Pinpoint the cell where the given text exists, returning its (X, Y) midpoint coordinate. 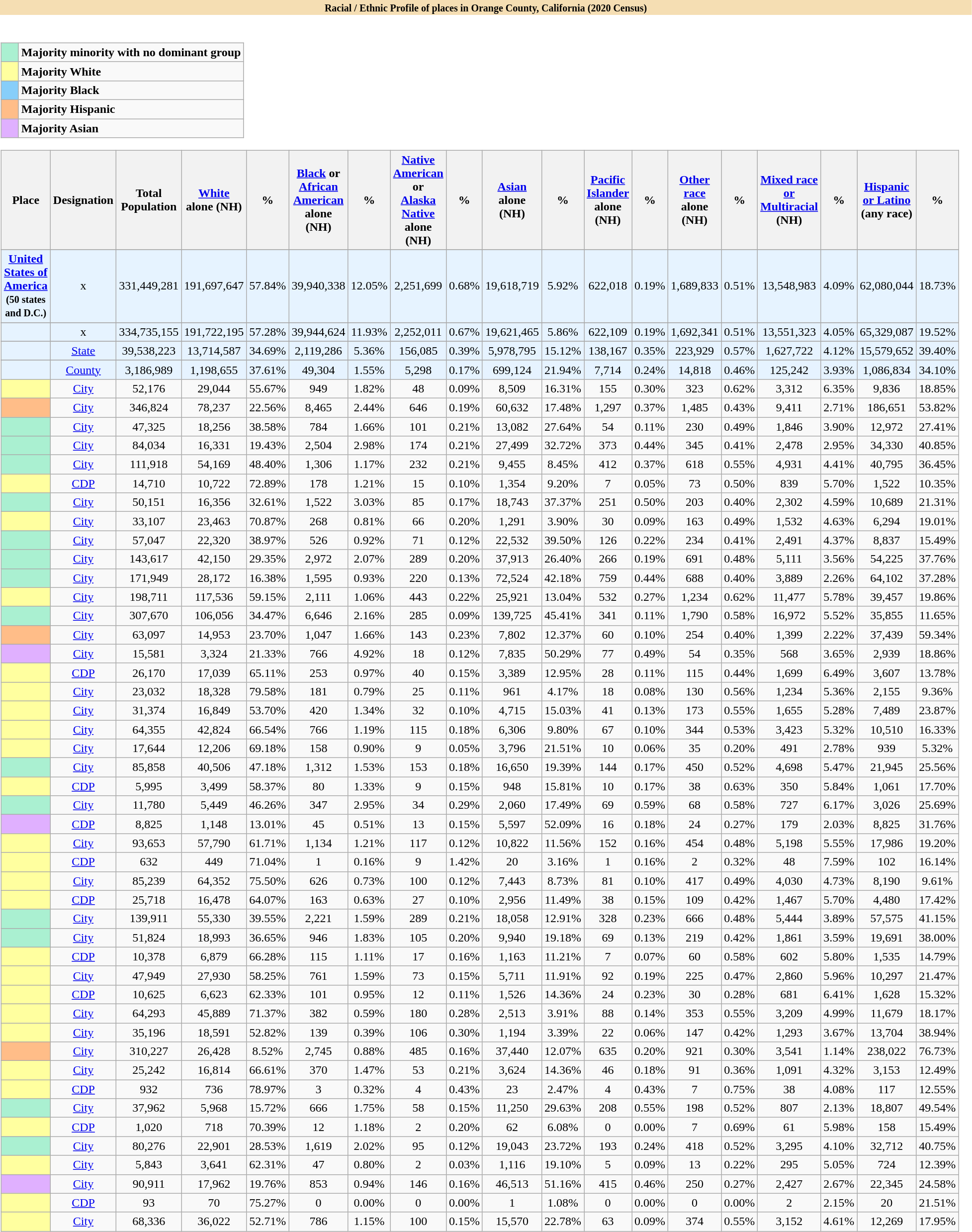
37,913 (512, 559)
10.35% (938, 483)
76.73% (938, 1051)
2.26% (839, 578)
5,978,795 (512, 351)
55,330 (214, 919)
3.16% (563, 862)
203 (695, 502)
18,807 (887, 1108)
7,714 (608, 370)
52,176 (149, 388)
0.68% (464, 286)
5.86% (563, 332)
42,824 (214, 730)
80,276 (149, 1146)
11,250 (512, 1108)
220 (418, 578)
3,186,989 (149, 370)
17.95% (938, 1222)
5,843 (149, 1165)
37.37% (563, 502)
40,506 (214, 767)
921 (695, 1051)
1,655 (790, 710)
29,044 (214, 388)
34.10% (938, 370)
59.15% (267, 597)
15,570 (512, 1222)
139 (318, 1032)
3.65% (839, 654)
3.91% (563, 1013)
50,151 (149, 502)
180 (418, 1013)
72.89% (267, 483)
761 (318, 975)
0.93% (369, 578)
1.42% (464, 862)
13.01% (267, 824)
0.80% (369, 1165)
417 (695, 881)
0.03% (464, 1165)
16,331 (214, 446)
60,632 (512, 407)
139,725 (512, 616)
39,940,338 (318, 286)
61 (790, 1127)
28.53% (267, 1146)
45,889 (214, 1013)
198,711 (149, 597)
4.61% (839, 1222)
179 (790, 824)
2.98% (369, 446)
0.92% (369, 540)
16,478 (214, 900)
14,953 (214, 635)
146 (418, 1184)
6.08% (563, 1127)
250 (695, 1184)
21.31% (938, 502)
Majority minority with no dominant group (131, 52)
21.94% (563, 370)
622,018 (608, 286)
9.36% (938, 691)
18.86% (938, 654)
27 (418, 900)
51.16% (563, 1184)
268 (318, 521)
6,879 (214, 956)
1.34% (369, 710)
370 (318, 1070)
3,026 (887, 805)
5.98% (839, 1127)
12.37% (563, 635)
3.39% (563, 1032)
219 (695, 938)
3,423 (790, 730)
93,653 (149, 843)
Hispanic or Latino (any race) (887, 200)
0.75% (740, 1089)
2.47% (563, 1089)
27,930 (214, 975)
346,824 (149, 407)
3,153 (887, 1070)
11,679 (887, 1013)
Designation (83, 200)
12.49% (938, 1070)
57,790 (214, 843)
51,824 (149, 938)
16 (608, 824)
1,163 (512, 956)
17.49% (563, 805)
331,449,281 (149, 286)
27.64% (563, 426)
1,020 (149, 1127)
Majority Hispanic (131, 109)
1.82% (369, 388)
85,239 (149, 881)
1,306 (318, 465)
5,449 (214, 805)
40.75% (938, 1146)
32,712 (887, 1146)
1,116 (512, 1165)
53.82% (938, 407)
2.07% (369, 559)
382 (318, 1013)
420 (318, 710)
25 (418, 691)
15.12% (563, 351)
Black or African American alone (NH) (318, 200)
19.76% (267, 1184)
3,499 (214, 786)
19,043 (512, 1146)
1,861 (790, 938)
807 (790, 1108)
39,457 (887, 597)
5.47% (839, 767)
3,152 (790, 1222)
253 (318, 672)
19.43% (267, 446)
18.85% (938, 388)
38.00% (938, 938)
9.20% (563, 483)
25,921 (512, 597)
0.90% (369, 749)
48.40% (267, 465)
646 (418, 407)
31,374 (149, 710)
2,252,011 (418, 332)
699,124 (512, 370)
85,858 (149, 767)
4,931 (790, 465)
418 (695, 1146)
28,172 (214, 578)
93 (149, 1203)
0.07% (649, 956)
36.65% (267, 938)
3,541 (790, 1051)
64,293 (149, 1013)
22,532 (512, 540)
238,022 (887, 1051)
37,440 (512, 1051)
1,692,341 (695, 332)
37,439 (887, 635)
70.39% (267, 1127)
18,591 (214, 1032)
2,060 (512, 805)
8,465 (318, 407)
8.45% (563, 465)
4.17% (563, 691)
71 (418, 540)
19.52% (938, 332)
15.72% (267, 1108)
11.65% (938, 616)
12.07% (563, 1051)
6.17% (839, 805)
White alone (NH) (214, 200)
18,256 (214, 426)
34.69% (267, 351)
3,889 (790, 578)
341 (608, 616)
19.86% (938, 597)
12.39% (938, 1165)
688 (695, 578)
8.73% (563, 881)
13,714,587 (214, 351)
1.75% (369, 1108)
57,575 (887, 919)
10,510 (887, 730)
1,535 (887, 956)
75.27% (267, 1203)
11.56% (563, 843)
454 (695, 843)
47.18% (267, 767)
350 (790, 786)
22,901 (214, 1146)
2,513 (512, 1013)
19,691 (887, 938)
285 (418, 616)
5,968 (214, 1108)
77 (608, 654)
14,818 (695, 370)
1,485 (695, 407)
3,624 (512, 1070)
1,399 (790, 635)
7.59% (839, 862)
Other race alone (NH) (695, 200)
9,940 (512, 938)
12.55% (938, 1089)
14,710 (149, 483)
34 (418, 805)
1,595 (318, 578)
0.53% (740, 730)
147 (695, 1032)
39.50% (563, 540)
17.70% (938, 786)
191,722,195 (214, 332)
52.82% (267, 1032)
786 (318, 1222)
42,150 (214, 559)
23 (512, 1089)
16,849 (214, 710)
5,298 (418, 370)
16,972 (790, 616)
225 (695, 975)
485 (418, 1051)
Majority Black (131, 90)
25.56% (938, 767)
69.18% (267, 749)
54,169 (214, 465)
36.45% (938, 465)
17,644 (149, 749)
65,329,087 (887, 332)
Racial / Ethnic Profile of places in Orange County, California (2020 Census) (486, 7)
State (83, 351)
191,697,647 (214, 286)
2,860 (790, 975)
63,097 (149, 635)
36,022 (214, 1222)
759 (608, 578)
4,715 (512, 710)
81 (608, 881)
23.87% (938, 710)
691 (695, 559)
1,194 (512, 1032)
66.28% (267, 956)
251 (608, 502)
946 (318, 938)
932 (149, 1089)
70 (214, 1203)
130 (695, 691)
1.47% (369, 1070)
345 (695, 446)
3.59% (839, 938)
61.71% (267, 843)
5,597 (512, 824)
68,336 (149, 1222)
38.94% (938, 1032)
2,427 (790, 1184)
5.78% (839, 597)
57.84% (267, 286)
Pacific Islander alone (NH) (608, 200)
6,294 (887, 521)
1.11% (369, 956)
125,242 (790, 370)
6.41% (839, 994)
9,836 (887, 388)
8,190 (887, 881)
1,628 (887, 994)
171,949 (149, 578)
602 (790, 956)
2,745 (318, 1051)
40 (418, 672)
526 (318, 540)
1,297 (608, 407)
5.80% (839, 956)
13.78% (938, 672)
415 (608, 1184)
344 (695, 730)
1,699 (790, 672)
1,148 (214, 824)
626 (318, 881)
4,030 (790, 881)
13,551,323 (790, 332)
21,945 (887, 767)
1,086,834 (887, 370)
37.28% (938, 578)
32.72% (563, 446)
17,986 (887, 843)
618 (695, 465)
412 (608, 465)
Native American or Alaska Native alone (NH) (418, 200)
18,993 (214, 938)
5.92% (563, 286)
4.12% (839, 351)
1,061 (887, 786)
198 (695, 1108)
12,972 (887, 426)
49,304 (318, 370)
7,489 (887, 710)
681 (790, 994)
47,325 (149, 426)
139,911 (149, 919)
4,480 (887, 900)
52.71% (267, 1222)
18.17% (938, 1013)
35 (695, 749)
5,198 (790, 843)
1,467 (790, 900)
2,155 (887, 691)
232 (418, 465)
939 (887, 749)
70.87% (267, 521)
5,995 (149, 786)
4.99% (839, 1013)
15.03% (563, 710)
5.84% (839, 786)
7,443 (512, 881)
3,607 (887, 672)
39.40% (938, 351)
16.14% (938, 862)
11,477 (790, 597)
2.67% (839, 1184)
2.78% (839, 749)
85 (418, 502)
2.02% (369, 1146)
11.93% (369, 332)
45.41% (563, 616)
47,949 (149, 975)
1.83% (369, 938)
5.96% (839, 975)
0.94% (369, 1184)
3,389 (512, 672)
3,295 (790, 1146)
491 (790, 749)
784 (318, 426)
223,929 (695, 351)
United States of America (50 states and D.C.) (26, 286)
144 (608, 767)
18.73% (938, 286)
1.14% (839, 1051)
Place (26, 200)
2,302 (790, 502)
1.18% (369, 1127)
52.09% (563, 824)
19.20% (938, 843)
5,111 (790, 559)
72,524 (512, 578)
19,618,719 (512, 286)
173 (695, 710)
62.33% (267, 994)
78,237 (214, 407)
16.33% (938, 730)
1.17% (369, 465)
45 (318, 824)
0.29% (464, 805)
75.50% (267, 881)
19,621,465 (512, 332)
53 (418, 1070)
Majority Asian (131, 128)
0.88% (369, 1051)
0.08% (649, 691)
234 (695, 540)
193 (608, 1146)
5.05% (839, 1165)
46,513 (512, 1184)
6,623 (214, 994)
57,047 (149, 540)
54,225 (887, 559)
5 (608, 1165)
62.31% (267, 1165)
42.18% (563, 578)
27.41% (938, 426)
1,627,722 (790, 351)
3,209 (790, 1013)
1,091 (790, 1070)
46 (608, 1070)
0.47% (740, 975)
0.57% (740, 351)
Total Population (149, 200)
15,579,652 (887, 351)
27,499 (512, 446)
40.85% (938, 446)
25.69% (938, 805)
0.36% (740, 1070)
71.04% (267, 862)
1,312 (318, 767)
635 (608, 1051)
10,625 (149, 994)
92 (608, 975)
1,293 (790, 1032)
7,835 (512, 654)
323 (695, 388)
3,324 (214, 654)
4.09% (839, 286)
266 (608, 559)
949 (318, 388)
2.71% (839, 407)
310,227 (149, 1051)
12,269 (887, 1222)
64,102 (887, 578)
Mixed race or Multiracial (NH) (790, 200)
18,058 (512, 919)
63 (608, 1222)
15.81% (563, 786)
38.97% (267, 540)
14.79% (938, 956)
64,352 (214, 881)
58.37% (267, 786)
208 (608, 1108)
16,356 (214, 502)
853 (318, 1184)
1,198,655 (214, 370)
961 (512, 691)
25,242 (149, 1070)
64,355 (149, 730)
10,722 (214, 483)
33,107 (149, 521)
35,196 (149, 1032)
2.13% (839, 1108)
19.10% (563, 1165)
22,345 (887, 1184)
24.58% (938, 1184)
7,802 (512, 635)
65.11% (267, 672)
4.41% (839, 465)
66 (418, 521)
23.72% (563, 1146)
5,444 (790, 919)
839 (790, 483)
23.70% (267, 635)
2,972 (318, 559)
17.48% (563, 407)
5,711 (512, 975)
718 (214, 1127)
1.08% (563, 1203)
37.61% (267, 370)
18,328 (214, 691)
3,641 (214, 1165)
4.08% (839, 1089)
6.35% (839, 388)
353 (695, 1013)
9.61% (938, 881)
2.16% (369, 616)
105 (418, 938)
5.52% (839, 616)
174 (418, 446)
62 (512, 1127)
2,251,699 (418, 286)
0.97% (369, 672)
5.55% (839, 843)
3.89% (839, 919)
4.10% (839, 1146)
95 (418, 1146)
29.35% (267, 559)
21.33% (267, 654)
34,330 (887, 446)
57.28% (267, 332)
23,463 (214, 521)
47 (318, 1165)
102 (887, 862)
727 (790, 805)
4.59% (839, 502)
8.52% (267, 1051)
68 (695, 805)
0.67% (464, 332)
3,312 (790, 388)
34.47% (267, 616)
347 (318, 805)
2,478 (790, 446)
8,509 (512, 388)
Asian alone (NH) (512, 200)
568 (790, 654)
109 (695, 900)
71.37% (267, 1013)
41.15% (938, 919)
153 (418, 767)
111,918 (149, 465)
28 (608, 672)
12,206 (214, 749)
1,846 (790, 426)
35,855 (887, 616)
12.91% (563, 919)
15 (418, 483)
4.05% (839, 332)
32.61% (267, 502)
373 (608, 446)
19.01% (938, 521)
3.56% (839, 559)
66.54% (267, 730)
10,297 (887, 975)
12.95% (563, 672)
2.44% (369, 407)
1,526 (512, 994)
31.76% (938, 824)
254 (695, 635)
0.69% (740, 1127)
3 (318, 1089)
156,085 (418, 351)
22.56% (267, 407)
4.63% (839, 521)
622,109 (608, 332)
25,718 (149, 900)
1.06% (369, 597)
37.76% (938, 559)
19.18% (563, 938)
138,167 (608, 351)
91 (695, 1070)
1,354 (512, 483)
58 (418, 1108)
4.32% (839, 1070)
6,646 (318, 616)
1.19% (369, 730)
724 (887, 1165)
9,455 (512, 465)
1,291 (512, 521)
6.49% (839, 672)
15.32% (938, 994)
16.31% (563, 388)
532 (608, 597)
4.73% (839, 881)
13,548,983 (790, 286)
59.34% (938, 635)
0.14% (649, 1013)
143,617 (149, 559)
40,795 (887, 465)
3.93% (839, 370)
374 (695, 1222)
55.67% (267, 388)
23,032 (149, 691)
0.95% (369, 994)
11.91% (563, 975)
1.33% (369, 786)
2,956 (512, 900)
3.03% (369, 502)
32 (418, 710)
443 (418, 597)
16,814 (214, 1070)
230 (695, 426)
1,689,833 (695, 286)
2,939 (887, 654)
88 (608, 1013)
8,837 (887, 540)
186,651 (887, 407)
1,790 (695, 616)
307,670 (149, 616)
1.55% (369, 370)
16,650 (512, 767)
1,047 (318, 635)
17,962 (214, 1184)
39,944,624 (318, 332)
79.58% (267, 691)
49.54% (938, 1108)
948 (512, 786)
6,306 (512, 730)
39,538,223 (149, 351)
4,698 (790, 767)
1,619 (318, 1146)
2,119,286 (318, 351)
90,911 (149, 1184)
County (83, 370)
0.79% (369, 691)
1.53% (369, 767)
50.29% (563, 654)
21.47% (938, 975)
736 (214, 1089)
37,962 (149, 1108)
2,504 (318, 446)
334,735,155 (149, 332)
10,822 (512, 843)
143 (418, 635)
449 (214, 862)
106 (418, 1032)
178 (318, 483)
9,411 (790, 407)
11.49% (563, 900)
26,428 (214, 1051)
26,170 (149, 672)
17.42% (938, 900)
117,536 (214, 597)
78.97% (267, 1089)
155 (608, 388)
328 (608, 919)
12.05% (369, 286)
2,111 (318, 597)
2,491 (790, 540)
106,056 (214, 616)
152 (608, 843)
22.78% (563, 1222)
13.04% (563, 597)
13,082 (512, 426)
16.38% (267, 578)
64.07% (267, 900)
46.26% (267, 805)
11,780 (149, 805)
26.40% (563, 559)
126 (608, 540)
29.63% (563, 1108)
22 (608, 1032)
17 (418, 956)
181 (318, 691)
67 (608, 730)
295 (790, 1165)
19.39% (563, 767)
13,704 (887, 1032)
3.67% (839, 1032)
5.28% (839, 710)
10,689 (887, 502)
0.56% (740, 691)
58.25% (267, 975)
17,039 (214, 672)
62,080,044 (887, 286)
632 (149, 862)
38.58% (267, 426)
2.22% (839, 635)
66.61% (267, 1070)
0.73% (369, 881)
10,378 (149, 956)
1.15% (369, 1222)
84,034 (149, 446)
9.80% (563, 730)
1,532 (790, 521)
80 (318, 786)
1,134 (318, 843)
11.21% (563, 956)
0.81% (369, 521)
4.92% (369, 654)
18,743 (512, 502)
2,221 (318, 919)
53.70% (267, 710)
22,320 (214, 540)
3,796 (512, 749)
Majority White (131, 71)
39.55% (267, 919)
41 (608, 710)
2.15% (839, 1203)
450 (695, 767)
4.37% (839, 540)
15,581 (149, 654)
2.03% (839, 824)
